Extract the (x, y) coordinate from the center of the cell holding the provided text.  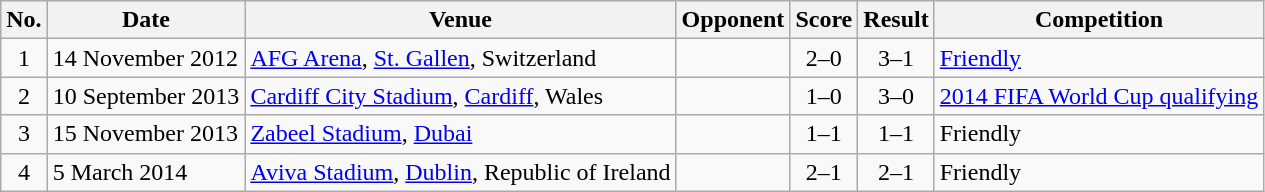
Competition (1099, 20)
Cardiff City Stadium, Cardiff, Wales (460, 96)
Aviva Stadium, Dublin, Republic of Ireland (460, 172)
3 (24, 134)
AFG Arena, St. Gallen, Switzerland (460, 58)
1–0 (824, 96)
Venue (460, 20)
Result (896, 20)
2014 FIFA World Cup qualifying (1099, 96)
Opponent (733, 20)
Date (146, 20)
14 November 2012 (146, 58)
2–0 (824, 58)
No. (24, 20)
5 March 2014 (146, 172)
2 (24, 96)
Score (824, 20)
1 (24, 58)
15 November 2013 (146, 134)
3–1 (896, 58)
10 September 2013 (146, 96)
Zabeel Stadium, Dubai (460, 134)
4 (24, 172)
3–0 (896, 96)
